Identify which cell holds the provided text, then report its [X, Y] central coordinate. 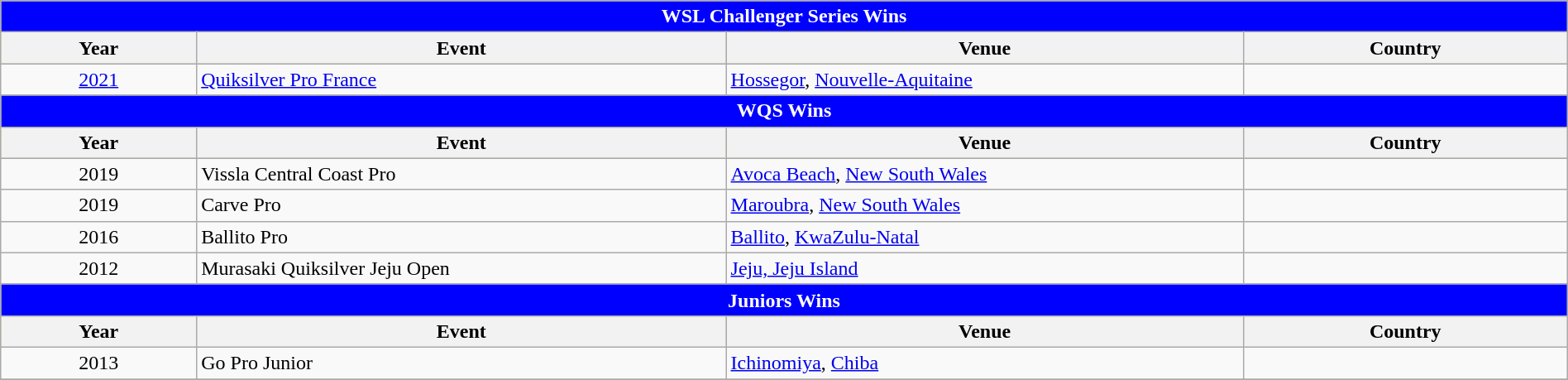
Carve Pro [461, 205]
Maroubra, New South Wales [984, 205]
Jeju, Jeju Island [984, 268]
Juniors Wins [784, 300]
WSL Challenger Series Wins [784, 17]
Avoca Beach, New South Wales [984, 174]
Hossegor, Nouvelle-Aquitaine [984, 79]
Go Pro Junior [461, 363]
2016 [99, 237]
Murasaki Quiksilver Jeju Open [461, 268]
2012 [99, 268]
2021 [99, 79]
WQS Wins [784, 111]
Ballito Pro [461, 237]
Ichinomiya, Chiba [984, 363]
Vissla Central Coast Pro [461, 174]
2013 [99, 363]
Ballito, KwaZulu-Natal [984, 237]
Quiksilver Pro France [461, 79]
